Output the (X, Y) coordinate of the center of the cell containing the given text.  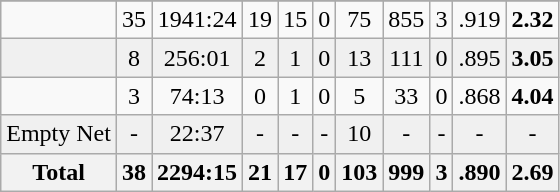
10 (360, 134)
19 (260, 20)
33 (406, 96)
21 (260, 172)
22:37 (198, 134)
15 (296, 20)
Total (59, 172)
3.05 (532, 58)
.868 (480, 96)
17 (296, 172)
855 (406, 20)
75 (360, 20)
1941:24 (198, 20)
8 (134, 58)
2.69 (532, 172)
111 (406, 58)
13 (360, 58)
74:13 (198, 96)
Empty Net (59, 134)
35 (134, 20)
.919 (480, 20)
256:01 (198, 58)
5 (360, 96)
.895 (480, 58)
2.32 (532, 20)
2 (260, 58)
103 (360, 172)
999 (406, 172)
.890 (480, 172)
4.04 (532, 96)
2294:15 (198, 172)
38 (134, 172)
